Search for the cell housing the specified text and yield its (X, Y) center coordinate. 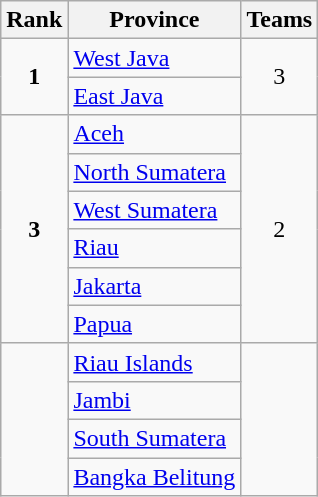
Riau Islands (154, 362)
West Sumatera (154, 210)
West Java (154, 58)
Jakarta (154, 286)
North Sumatera (154, 172)
Papua (154, 324)
Province (154, 20)
East Java (154, 96)
Aceh (154, 134)
Teams (280, 20)
Jambi (154, 400)
2 (280, 229)
Rank (34, 20)
1 (34, 77)
Riau (154, 248)
South Sumatera (154, 438)
Bangka Belitung (154, 477)
